Extract the (X, Y) coordinate from the center of the cell holding the provided text.  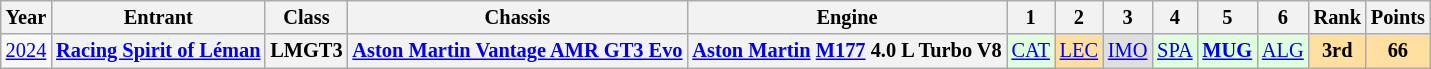
Racing Spirit of Léman (158, 51)
Chassis (518, 17)
6 (1283, 17)
LEC (1079, 51)
CAT (1031, 51)
Year (26, 17)
4 (1174, 17)
Points (1398, 17)
Engine (846, 17)
Entrant (158, 17)
2 (1079, 17)
2024 (26, 51)
Class (306, 17)
IMO (1128, 51)
ALG (1283, 51)
1 (1031, 17)
MUG (1227, 51)
SPA (1174, 51)
Aston Martin M177 4.0 L Turbo V8 (846, 51)
Aston Martin Vantage AMR GT3 Evo (518, 51)
3 (1128, 17)
Rank (1338, 17)
66 (1398, 51)
3rd (1338, 51)
5 (1227, 17)
LMGT3 (306, 51)
